Extract the [X, Y] coordinate from the center of the cell holding the provided text.  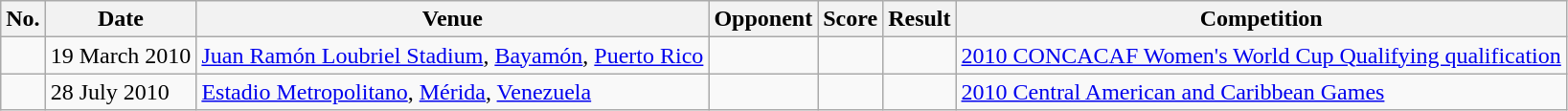
19 March 2010 [121, 55]
2010 Central American and Caribbean Games [1261, 92]
No. [23, 19]
Score [851, 19]
Date [121, 19]
2010 CONCACAF Women's World Cup Qualifying qualification [1261, 55]
Estadio Metropolitano, Mérida, Venezuela [452, 92]
Venue [452, 19]
28 July 2010 [121, 92]
Opponent [763, 19]
Result [920, 19]
Juan Ramón Loubriel Stadium, Bayamón, Puerto Rico [452, 55]
Competition [1261, 19]
